Determine the [x, y] coordinate at the center of the cell enclosing the given text.  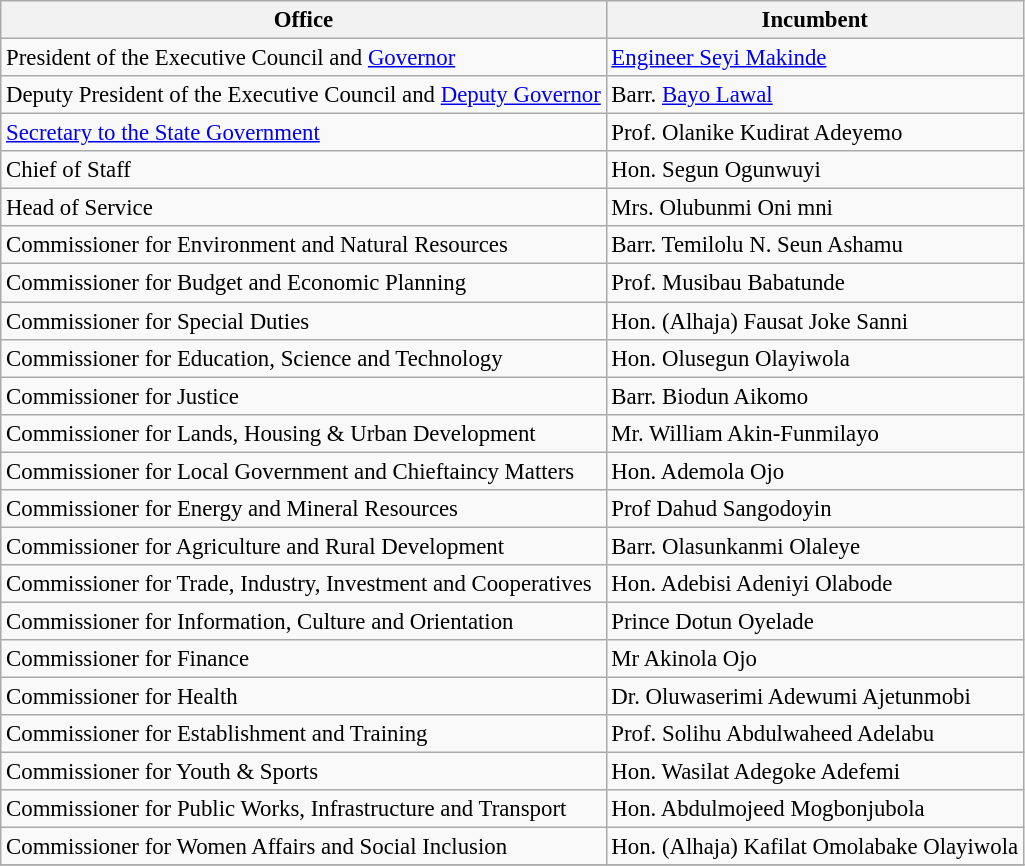
Barr. Biodun Aikomo [814, 396]
Hon. Segun Ogunwuyi [814, 170]
Commissioner for Energy and Mineral Resources [304, 509]
Chief of Staff [304, 170]
Incumbent [814, 20]
Hon. Abdulmojeed Mogbonjubola [814, 809]
Commissioner for Trade, Industry, Investment and Cooperatives [304, 584]
Prof. Musibau Babatunde [814, 283]
President of the Executive Council and Governor [304, 58]
Mr Akinola Ojo [814, 659]
Commissioner for Budget and Economic Planning [304, 283]
Barr. Olasunkanmi Olaleye [814, 546]
Commissioner for Special Duties [304, 321]
Prof Dahud Sangodoyin [814, 509]
Engineer Seyi Makinde [814, 58]
Commissioner for Education, Science and Technology [304, 358]
Commissioner for Public Works, Infrastructure and Transport [304, 809]
Prof. Olanike Kudirat Adeyemo [814, 133]
Barr. Temilolu N. Seun Ashamu [814, 245]
Office [304, 20]
Mrs. Olubunmi Oni mni [814, 208]
Commissioner for Environment and Natural Resources [304, 245]
Deputy President of the Executive Council and Deputy Governor [304, 95]
Hon. Adebisi Adeniyi Olabode [814, 584]
Head of Service [304, 208]
Commissioner for Youth & Sports [304, 772]
Barr. Bayo Lawal [814, 95]
Commissioner for Information, Culture and Orientation [304, 621]
Commissioner for Finance [304, 659]
Mr. William Akin-Funmilayo [814, 433]
Secretary to the State Government [304, 133]
Hon. Wasilat Adegoke Adefemi [814, 772]
Dr. Oluwaserimi Adewumi Ajetunmobi [814, 697]
Commissioner for Health [304, 697]
Prof. Solihu Abdulwaheed Adelabu [814, 734]
Prince Dotun Oyelade [814, 621]
Commissioner for Justice [304, 396]
Hon. (Alhaja) Kafilat Omolabake Olayiwola [814, 847]
Hon. Ademola Ojo [814, 471]
Hon. (Alhaja) Fausat Joke Sanni [814, 321]
Commissioner for Lands, Housing & Urban Development [304, 433]
Commissioner for Women Affairs and Social Inclusion [304, 847]
Commissioner for Local Government and Chieftaincy Matters [304, 471]
Hon. Olusegun Olayiwola [814, 358]
Commissioner for Agriculture and Rural Development [304, 546]
Commissioner for Establishment and Training [304, 734]
